Locate the cell with the specified text and output its [X, Y] center coordinate. 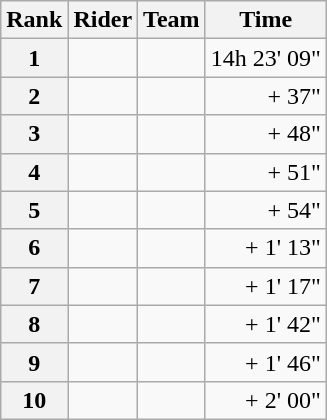
+ 48" [266, 134]
9 [34, 362]
8 [34, 324]
+ 1' 17" [266, 286]
3 [34, 134]
Rider [103, 20]
+ 1' 13" [266, 248]
1 [34, 58]
14h 23' 09" [266, 58]
Rank [34, 20]
+ 1' 42" [266, 324]
4 [34, 172]
Team [172, 20]
+ 2' 00" [266, 400]
7 [34, 286]
10 [34, 400]
+ 37" [266, 96]
+ 1' 46" [266, 362]
+ 54" [266, 210]
2 [34, 96]
6 [34, 248]
5 [34, 210]
Time [266, 20]
+ 51" [266, 172]
